Scan for the cell matching the given text and deliver its [x, y] coordinate at center. 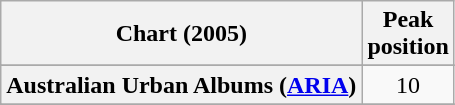
10 [408, 85]
Australian Urban Albums (ARIA) [182, 85]
Peakposition [408, 34]
Chart (2005) [182, 34]
